Find where the given text appears and provide that cell's center as [x, y] coordinate. 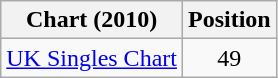
Position [229, 20]
UK Singles Chart [92, 58]
49 [229, 58]
Chart (2010) [92, 20]
